Capture the cell that displays the provided text and extract its (X, Y) central coordinate. 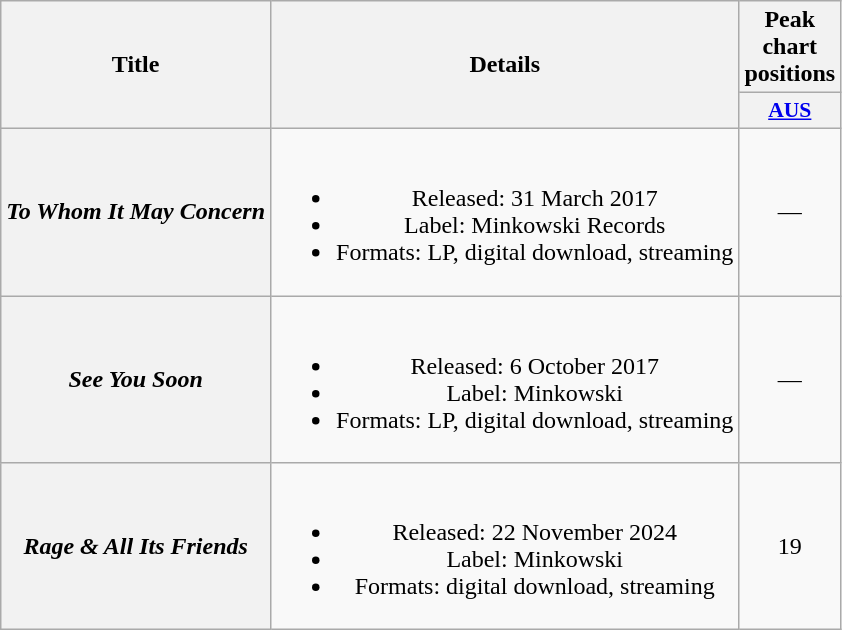
AUS (790, 111)
Rage & All Its Friends (136, 546)
See You Soon (136, 380)
Released: 22 November 2024Label: MinkowskiFormats: digital download, streaming (505, 546)
Peak chart positions (790, 47)
To Whom It May Concern (136, 212)
19 (790, 546)
Released: 6 October 2017Label: MinkowskiFormats: LP, digital download, streaming (505, 380)
Released: 31 March 2017Label: Minkowski RecordsFormats: LP, digital download, streaming (505, 212)
Details (505, 65)
Title (136, 65)
